Extract the (x, y) coordinate from the center of the cell holding the provided text.  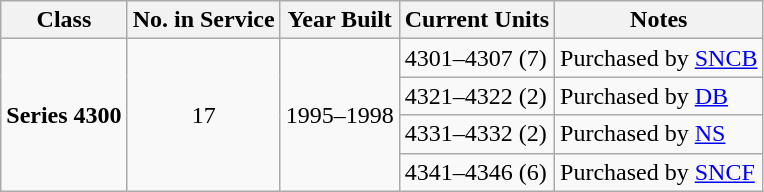
4301–4307 (7) (476, 58)
Purchased by SNCB (659, 58)
No. in Service (204, 20)
Series 4300 (64, 115)
Purchased by SNCF (659, 172)
Year Built (340, 20)
Purchased by DB (659, 96)
17 (204, 115)
1995–1998 (340, 115)
Notes (659, 20)
4331–4332 (2) (476, 134)
Class (64, 20)
4341–4346 (6) (476, 172)
Purchased by NS (659, 134)
Current Units (476, 20)
4321–4322 (2) (476, 96)
